Identify which cell holds the provided text, then report its (x, y) central coordinate. 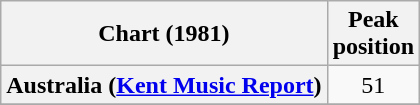
Chart (1981) (164, 34)
Peakposition (373, 34)
Australia (Kent Music Report) (164, 85)
51 (373, 85)
